Search for the cell housing the specified text and yield its [X, Y] center coordinate. 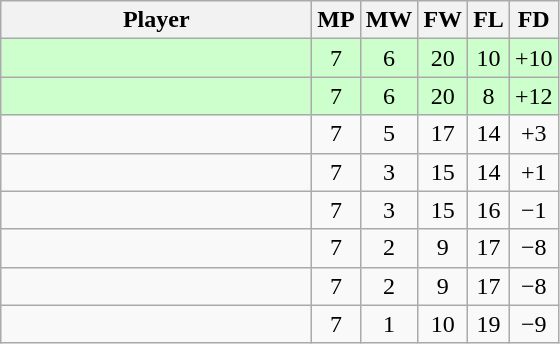
+12 [534, 96]
+3 [534, 134]
FD [534, 20]
FW [443, 20]
−1 [534, 210]
MW [389, 20]
FL [489, 20]
5 [389, 134]
+1 [534, 172]
16 [489, 210]
MP [336, 20]
+10 [534, 58]
8 [489, 96]
19 [489, 324]
−9 [534, 324]
Player [156, 20]
1 [389, 324]
